For the text-containing cell, return its midpoint in (X, Y) coordinate format. 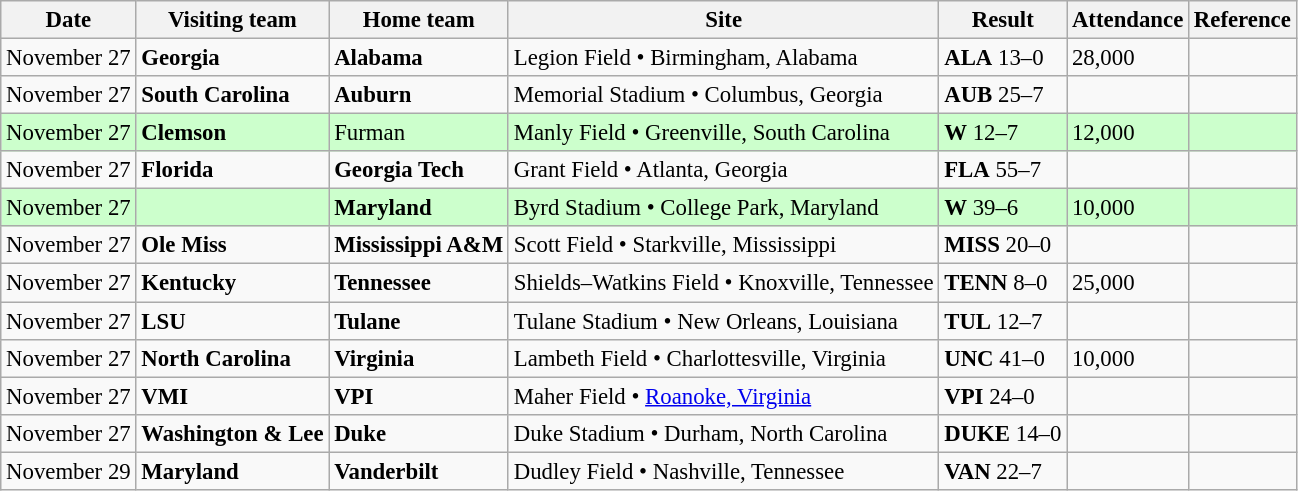
VPI (419, 396)
Attendance (1128, 20)
FLA 55–7 (1003, 170)
Result (1003, 20)
Shields–Watkins Field • Knoxville, Tennessee (723, 283)
Reference (1243, 20)
Byrd Stadium • College Park, Maryland (723, 208)
Dudley Field • Nashville, Tennessee (723, 471)
Site (723, 20)
Kentucky (232, 283)
Georgia Tech (419, 170)
Visiting team (232, 20)
Washington & Lee (232, 433)
TUL 12–7 (1003, 321)
Manly Field • Greenville, South Carolina (723, 133)
Maher Field • Roanoke, Virginia (723, 396)
Home team (419, 20)
Virginia (419, 358)
Tennessee (419, 283)
VPI 24–0 (1003, 396)
Legion Field • Birmingham, Alabama (723, 58)
TENN 8–0 (1003, 283)
South Carolina (232, 95)
Grant Field • Atlanta, Georgia (723, 170)
28,000 (1128, 58)
AUB 25–7 (1003, 95)
Duke Stadium • Durham, North Carolina (723, 433)
Ole Miss (232, 245)
Alabama (419, 58)
Tulane Stadium • New Orleans, Louisiana (723, 321)
Tulane (419, 321)
November 29 (68, 471)
Duke (419, 433)
Florida (232, 170)
ALA 13–0 (1003, 58)
25,000 (1128, 283)
LSU (232, 321)
North Carolina (232, 358)
VMI (232, 396)
W 12–7 (1003, 133)
12,000 (1128, 133)
Mississippi A&M (419, 245)
Lambeth Field • Charlottesville, Virginia (723, 358)
Date (68, 20)
Furman (419, 133)
DUKE 14–0 (1003, 433)
Vanderbilt (419, 471)
Auburn (419, 95)
Clemson (232, 133)
W 39–6 (1003, 208)
Memorial Stadium • Columbus, Georgia (723, 95)
Scott Field • Starkville, Mississippi (723, 245)
MISS 20–0 (1003, 245)
VAN 22–7 (1003, 471)
Georgia (232, 58)
UNC 41–0 (1003, 358)
